Return [x, y] of the center of cell containing provided text 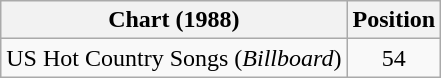
Chart (1988) [174, 20]
Position [394, 20]
US Hot Country Songs (Billboard) [174, 58]
54 [394, 58]
